Provide the (X, Y) coordinate of the cell's center where the given text is located.  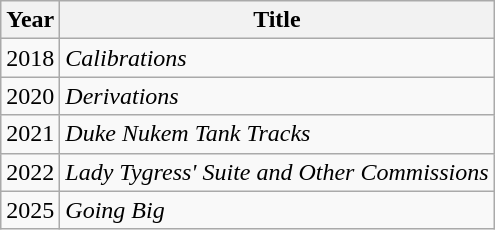
Going Big (277, 210)
Derivations (277, 96)
2022 (30, 172)
2020 (30, 96)
Calibrations (277, 58)
Title (277, 20)
Lady Tygress' Suite and Other Commissions (277, 172)
2021 (30, 134)
2018 (30, 58)
2025 (30, 210)
Year (30, 20)
Duke Nukem Tank Tracks (277, 134)
